Determine the (X, Y) coordinate at the center of the cell enclosing the given text.  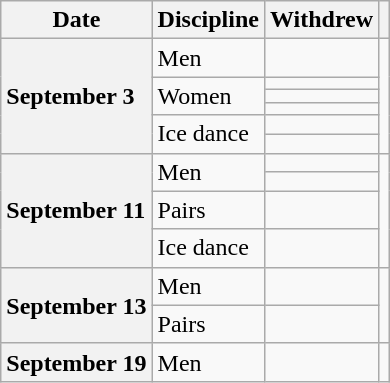
Withdrew (321, 20)
Discipline (208, 20)
Date (76, 20)
September 13 (76, 305)
September 11 (76, 210)
September 19 (76, 362)
September 3 (76, 96)
Women (208, 96)
